Extract the (x, y) coordinate from the center of the cell holding the provided text.  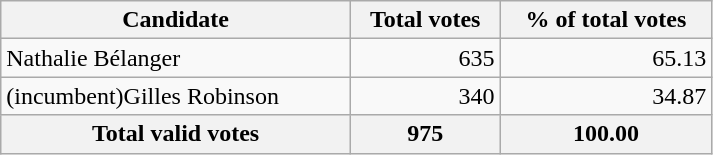
34.87 (606, 96)
100.00 (606, 134)
Nathalie Bélanger (176, 58)
65.13 (606, 58)
975 (425, 134)
340 (425, 96)
Candidate (176, 20)
Total valid votes (176, 134)
(incumbent)Gilles Robinson (176, 96)
Total votes (425, 20)
635 (425, 58)
% of total votes (606, 20)
